For the text-containing cell, return its midpoint in [x, y] coordinate format. 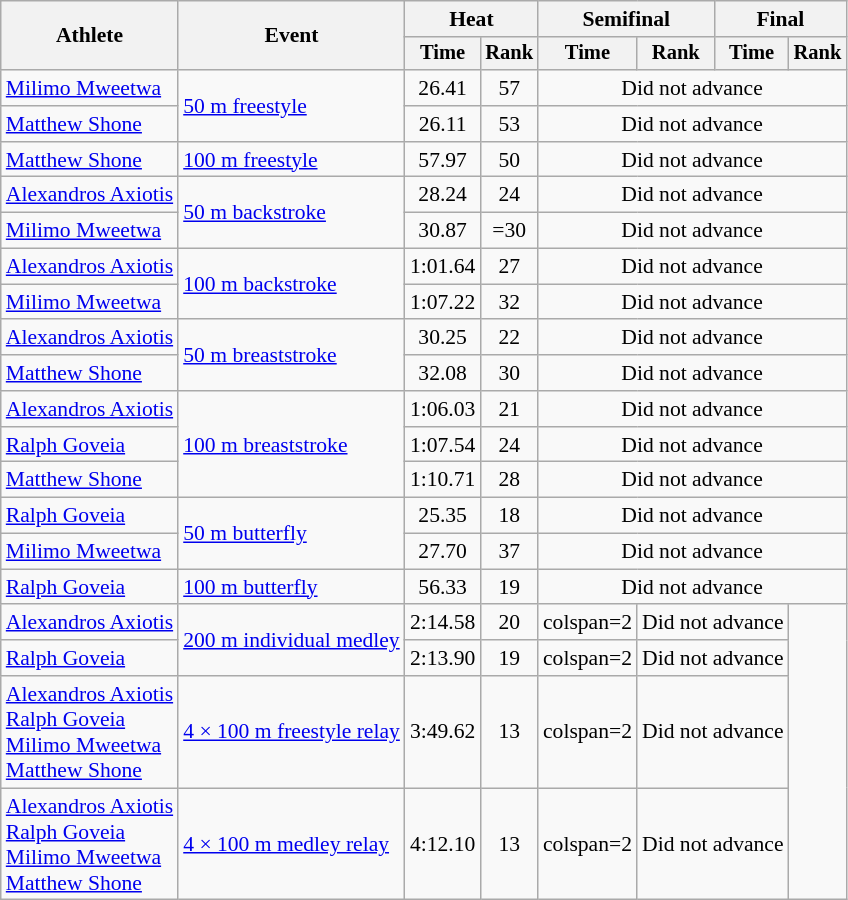
57.97 [442, 160]
30.25 [442, 338]
32.08 [442, 373]
18 [509, 516]
20 [509, 623]
2:14.58 [442, 623]
26.41 [442, 88]
56.33 [442, 587]
100 m breaststroke [292, 444]
1:01.64 [442, 267]
2:13.90 [442, 658]
4 × 100 m medley relay [292, 844]
37 [509, 552]
1:07.22 [442, 302]
100 m butterfly [292, 587]
28.24 [442, 195]
100 m backstroke [292, 284]
28 [509, 480]
Athlete [90, 36]
50 m breaststroke [292, 356]
27 [509, 267]
Semifinal [626, 19]
21 [509, 409]
53 [509, 124]
1:10.71 [442, 480]
32 [509, 302]
Final [781, 19]
25.35 [442, 516]
100 m freestyle [292, 160]
Heat [472, 19]
3:49.62 [442, 732]
Event [292, 36]
=30 [509, 231]
26.11 [442, 124]
4 × 100 m freestyle relay [292, 732]
50 m butterfly [292, 534]
200 m individual medley [292, 640]
1:07.54 [442, 445]
1:06.03 [442, 409]
4:12.10 [442, 844]
50 m freestyle [292, 106]
50 m backstroke [292, 212]
30.87 [442, 231]
50 [509, 160]
57 [509, 88]
22 [509, 338]
30 [509, 373]
27.70 [442, 552]
